Detect which cell encompasses the target text, then output its (X, Y) center coordinate. 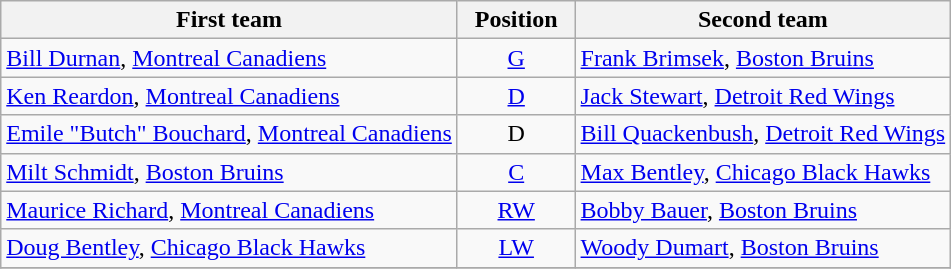
G (516, 58)
Position (516, 20)
Frank Brimsek, Boston Bruins (763, 58)
Milt Schmidt, Boston Bruins (230, 172)
Jack Stewart, Detroit Red Wings (763, 96)
Maurice Richard, Montreal Canadiens (230, 210)
Bill Durnan, Montreal Canadiens (230, 58)
Doug Bentley, Chicago Black Hawks (230, 248)
LW (516, 248)
C (516, 172)
Bill Quackenbush, Detroit Red Wings (763, 134)
Second team (763, 20)
Emile "Butch" Bouchard, Montreal Canadiens (230, 134)
First team (230, 20)
RW (516, 210)
Bobby Bauer, Boston Bruins (763, 210)
Ken Reardon, Montreal Canadiens (230, 96)
Max Bentley, Chicago Black Hawks (763, 172)
Woody Dumart, Boston Bruins (763, 248)
